Scan for the cell matching the given text and deliver its [X, Y] coordinate at center. 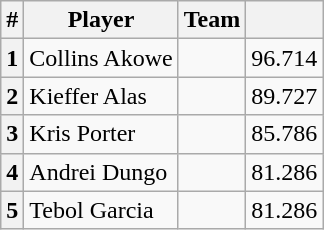
2 [12, 96]
Team [212, 20]
4 [12, 172]
Kris Porter [101, 134]
3 [12, 134]
96.714 [284, 58]
Player [101, 20]
Collins Akowe [101, 58]
89.727 [284, 96]
# [12, 20]
1 [12, 58]
Andrei Dungo [101, 172]
Kieffer Alas [101, 96]
5 [12, 210]
Tebol Garcia [101, 210]
85.786 [284, 134]
